Determine the [x, y] coordinate at the center of the cell enclosing the given text.  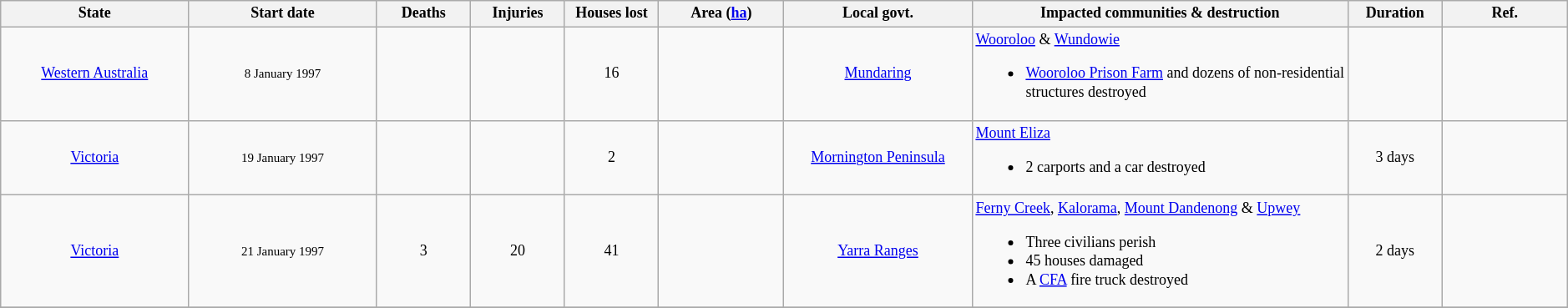
Injuries [518, 13]
Mundaring [878, 73]
Ferny Creek, Kalorama, Mount Dandenong & UpweyThree civilians perish45 houses damagedA CFA fire truck destroyed [1160, 252]
3 days [1396, 158]
Ref. [1505, 13]
Duration [1396, 13]
41 [611, 252]
8 January 1997 [282, 73]
19 January 1997 [282, 158]
2 days [1396, 252]
21 January 1997 [282, 252]
Yarra Ranges [878, 252]
Mount Eliza2 carports and a car destroyed [1160, 158]
Impacted communities & destruction [1160, 13]
Deaths [424, 13]
Mornington Peninsula [878, 158]
16 [611, 73]
Western Australia [95, 73]
Wooroloo & WundowieWooroloo Prison Farm and dozens of non-residential structures destroyed [1160, 73]
State [95, 13]
20 [518, 252]
3 [424, 252]
Local govt. [878, 13]
Area (ha) [721, 13]
Houses lost [611, 13]
2 [611, 158]
Start date [282, 13]
